Capture the cell that displays the provided text and extract its [x, y] central coordinate. 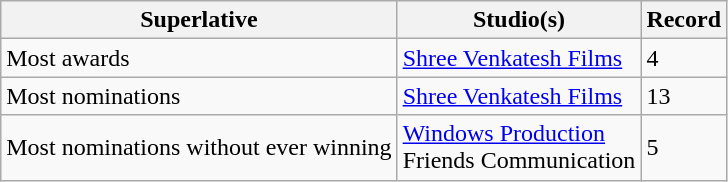
Most nominations without ever winning [199, 148]
Studio(s) [519, 20]
5 [684, 148]
Most nominations [199, 96]
13 [684, 96]
Windows Production Friends Communication [519, 148]
4 [684, 58]
Superlative [199, 20]
Most awards [199, 58]
Record [684, 20]
